From the cell containing the given text, extract its center point as [X, Y] coordinate. 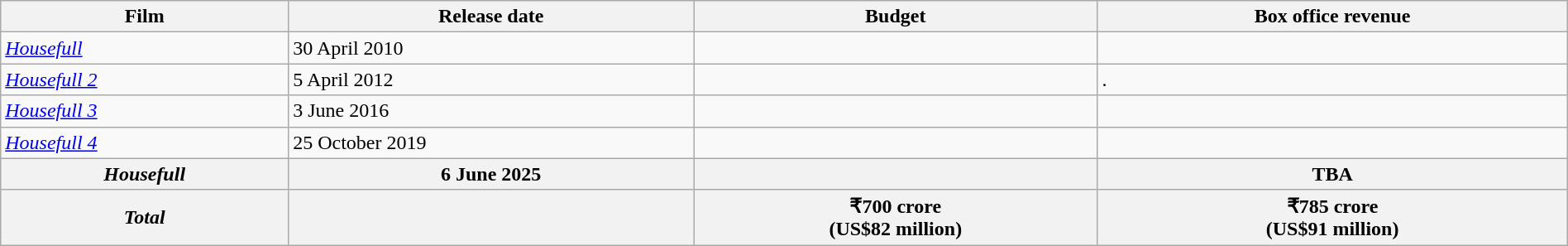
6 June 2025 [491, 174]
5 April 2012 [491, 80]
Release date [491, 17]
Housefull 3 [145, 111]
₹785 crore(US$91 million) [1332, 217]
Budget [896, 17]
Housefull 2 [145, 80]
TBA [1332, 174]
25 October 2019 [491, 142]
Total [145, 217]
₹700 crore(US$82 million) [896, 217]
Housefull 4 [145, 142]
Box office revenue [1332, 17]
Film [145, 17]
. [1332, 80]
30 April 2010 [491, 48]
3 June 2016 [491, 111]
